Scan for the cell matching the given text and deliver its [x, y] coordinate at center. 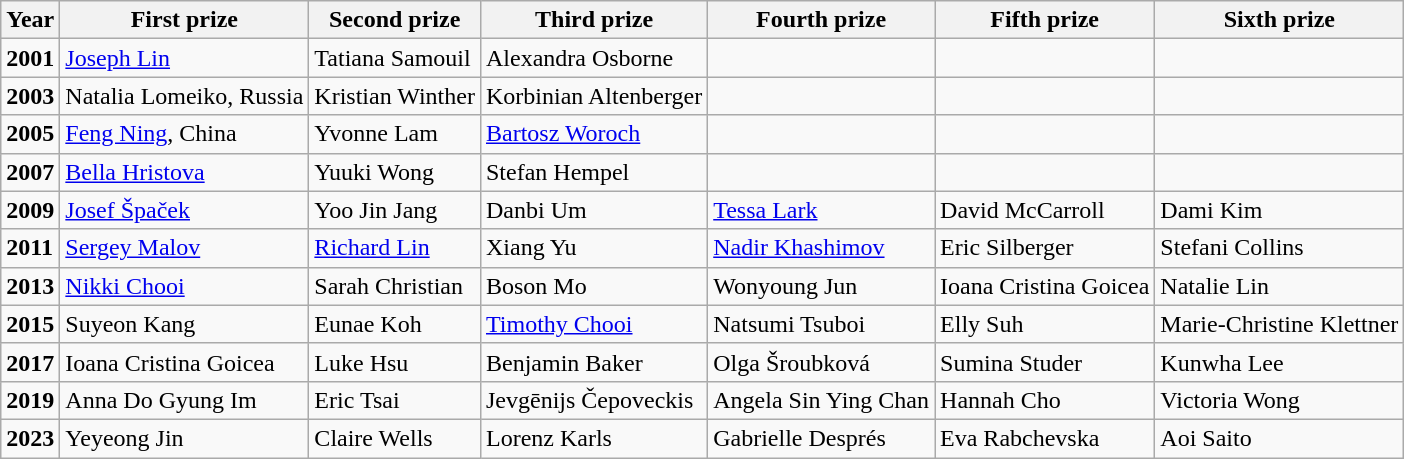
Richard Lin [395, 248]
Yuuki Wong [395, 172]
Timothy Chooi [594, 324]
Bartosz Woroch [594, 134]
2007 [30, 172]
Suyeon Kang [184, 324]
Hannah Cho [1045, 400]
Tessa Lark [822, 210]
Sumina Studer [1045, 362]
Sixth prize [1280, 20]
Josef Špaček [184, 210]
Olga Šroubková [822, 362]
Lorenz Karls [594, 438]
Boson Mo [594, 286]
Year [30, 20]
Marie-Christine Klettner [1280, 324]
2001 [30, 58]
2019 [30, 400]
Natalie Lin [1280, 286]
Luke Hsu [395, 362]
2023 [30, 438]
Sarah Christian [395, 286]
2015 [30, 324]
Nadir Khashimov [822, 248]
Yoo Jin Jang [395, 210]
Gabrielle Després [822, 438]
Jevgēnijs Čepoveckis [594, 400]
Fifth prize [1045, 20]
Eunae Koh [395, 324]
Stefani Collins [1280, 248]
First prize [184, 20]
Eva Rabchevska [1045, 438]
2009 [30, 210]
Yeyeong Jin [184, 438]
Elly Suh [1045, 324]
Eric Tsai [395, 400]
Korbinian Altenberger [594, 96]
Second prize [395, 20]
David McCarroll [1045, 210]
Danbi Um [594, 210]
Victoria Wong [1280, 400]
2011 [30, 248]
Tatiana Samouil [395, 58]
Bella Hristova [184, 172]
2013 [30, 286]
2003 [30, 96]
Natsumi Tsuboi [822, 324]
2017 [30, 362]
Eric Silberger [1045, 248]
Angela Sin Ying Chan [822, 400]
Kunwha Lee [1280, 362]
Yvonne Lam [395, 134]
Wonyoung Jun [822, 286]
2005 [30, 134]
Fourth prize [822, 20]
Joseph Lin [184, 58]
Anna Do Gyung Im [184, 400]
Claire Wells [395, 438]
Aoi Saito [1280, 438]
Nikki Chooi [184, 286]
Stefan Hempel [594, 172]
Feng Ning, China [184, 134]
Dami Kim [1280, 210]
Alexandra Osborne [594, 58]
Sergey Malov [184, 248]
Natalia Lomeiko, Russia [184, 96]
Kristian Winther [395, 96]
Third prize [594, 20]
Xiang Yu [594, 248]
Benjamin Baker [594, 362]
